Identify which cell holds the provided text, then report its [X, Y] central coordinate. 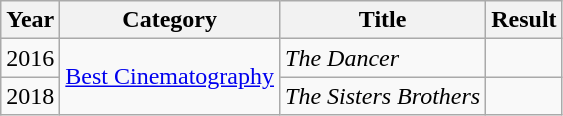
2018 [30, 96]
The Sisters Brothers [383, 96]
Year [30, 20]
Best Cinematography [170, 77]
The Dancer [383, 58]
Title [383, 20]
Result [524, 20]
2016 [30, 58]
Category [170, 20]
